Return (x, y) of the center of cell containing provided text 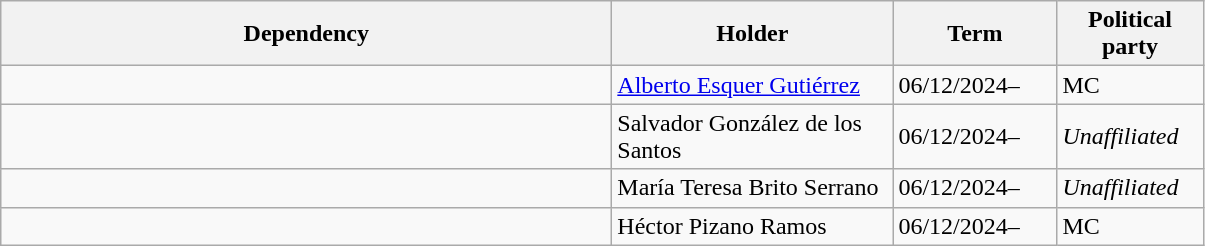
Alberto Esquer Gutiérrez (752, 85)
Political party (1130, 34)
Héctor Pizano Ramos (752, 226)
Holder (752, 34)
María Teresa Brito Serrano (752, 188)
Term (975, 34)
Salvador González de los Santos (752, 136)
Dependency (306, 34)
